Output the [X, Y] coordinate of the center of the cell containing the given text.  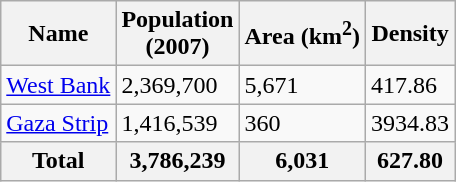
5,671 [302, 85]
2,369,700 [178, 85]
Area (km2) [302, 34]
Name [58, 34]
6,031 [302, 161]
627.80 [410, 161]
3934.83 [410, 123]
Density [410, 34]
West Bank [58, 85]
Total [58, 161]
3,786,239 [178, 161]
Population(2007) [178, 34]
Gaza Strip [58, 123]
417.86 [410, 85]
360 [302, 123]
1,416,539 [178, 123]
